Determine the [x, y] coordinate at the center of the cell enclosing the given text.  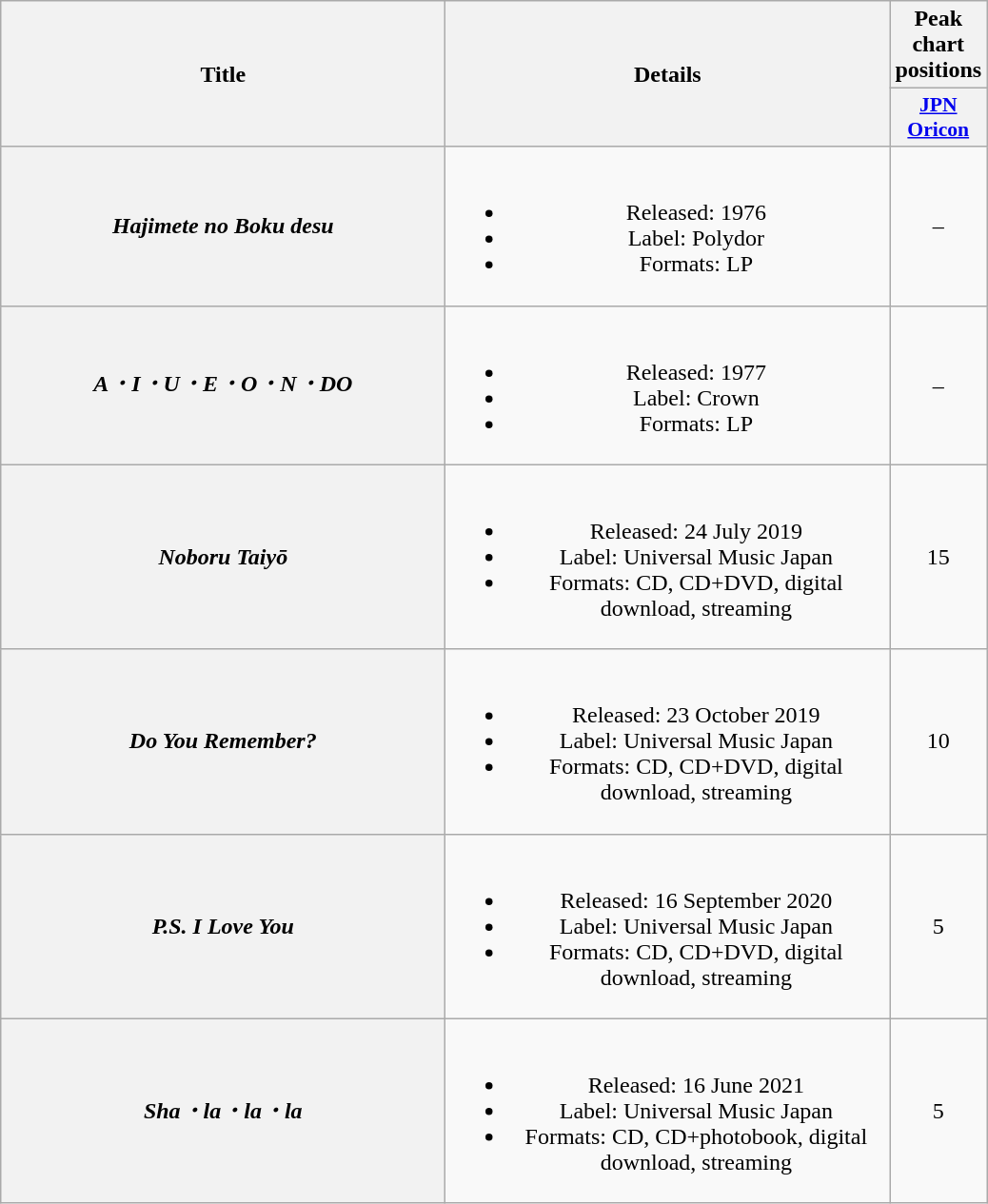
Title [223, 74]
A・I・U・E・O・N・DO [223, 385]
Released: 23 October 2019Label: Universal Music JapanFormats: CD, CD+DVD, digital download, streaming [668, 741]
15 [939, 557]
Released: 1976Label: PolydorFormats: LP [668, 227]
Details [668, 74]
Hajimete no Boku desu [223, 227]
Released: 16 September 2020Label: Universal Music JapanFormats: CD, CD+DVD, digital download, streaming [668, 926]
Peakchartpositions [939, 45]
P.S. I Love You [223, 926]
Do You Remember? [223, 741]
Released: 1977Label: CrownFormats: LP [668, 385]
Released: 24 July 2019Label: Universal Music JapanFormats: CD, CD+DVD, digital download, streaming [668, 557]
Released: 16 June 2021Label: Universal Music JapanFormats: CD, CD+photobook, digital download, streaming [668, 1111]
Noboru Taiyō [223, 557]
JPNOricon [939, 118]
Sha・la・la・la [223, 1111]
10 [939, 741]
